Detect which cell encompasses the target text, then output its [X, Y] center coordinate. 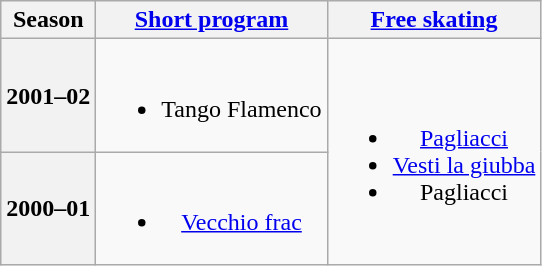
Free skating [434, 20]
Pagliacci Vesti la giubba Pagliacci [434, 152]
Vecchio frac [212, 208]
2001–02 [48, 96]
2000–01 [48, 208]
Short program [212, 20]
Season [48, 20]
Tango Flamenco [212, 96]
